Locate the cell with the specified text and output its (x, y) center coordinate. 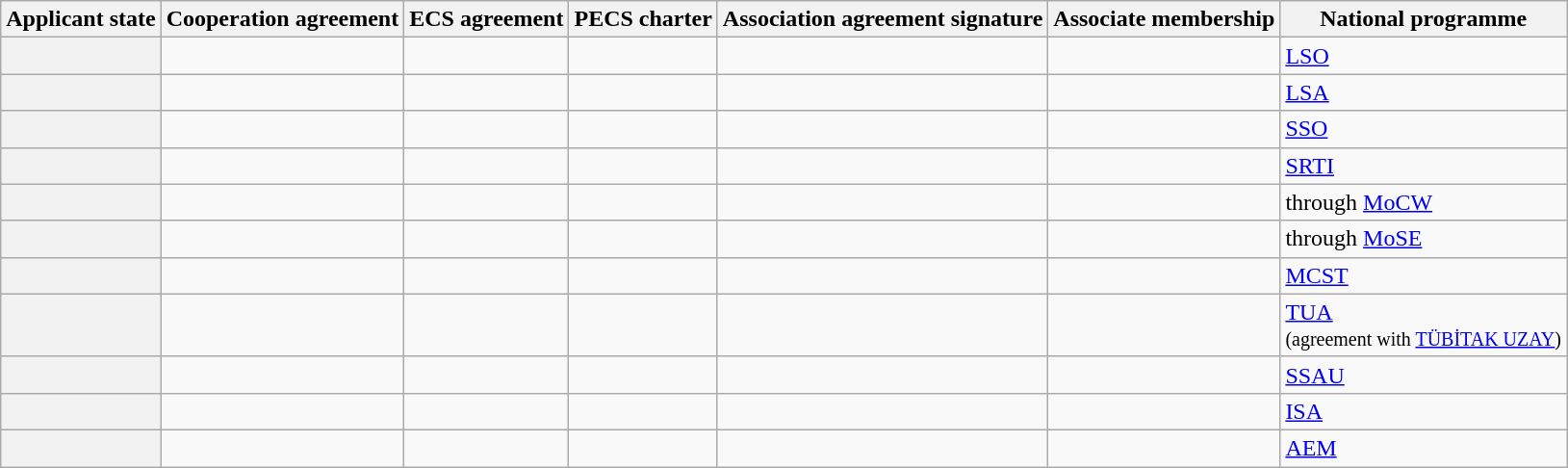
through MoSE (1424, 239)
Associate membership (1165, 19)
Applicant state (81, 19)
SSAU (1424, 375)
SRTI (1424, 166)
SSO (1424, 129)
Association agreement signature (882, 19)
LSA (1424, 92)
Cooperation agreement (283, 19)
PECS charter (643, 19)
ECS agreement (487, 19)
TUA(agreement with TÜBİTAK UZAY) (1424, 325)
ISA (1424, 411)
AEM (1424, 448)
LSO (1424, 56)
MCST (1424, 275)
National programme (1424, 19)
through MoCW (1424, 202)
